Detect which cell encompasses the target text, then output its [X, Y] center coordinate. 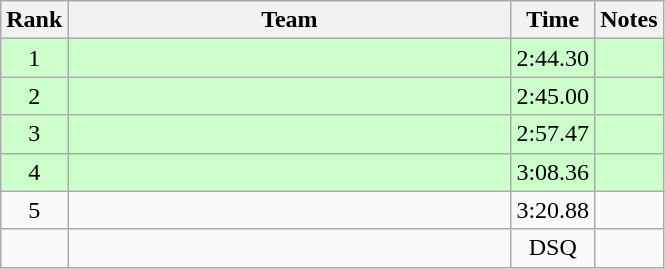
Team [290, 20]
3:20.88 [553, 210]
Rank [34, 20]
3 [34, 134]
2 [34, 96]
1 [34, 58]
2:57.47 [553, 134]
4 [34, 172]
Notes [629, 20]
2:45.00 [553, 96]
DSQ [553, 248]
3:08.36 [553, 172]
Time [553, 20]
5 [34, 210]
2:44.30 [553, 58]
